Find where the given text appears and provide that cell's center as (X, Y) coordinate. 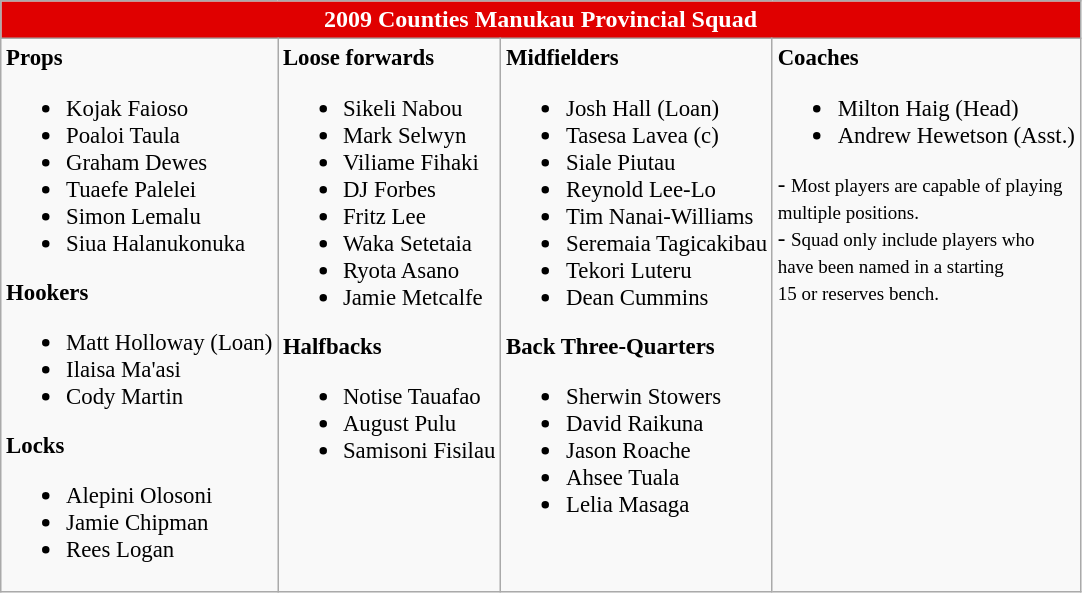
2009 Counties Manukau Provincial Squad (540, 20)
